Identify which cell holds the provided text, then report its (x, y) central coordinate. 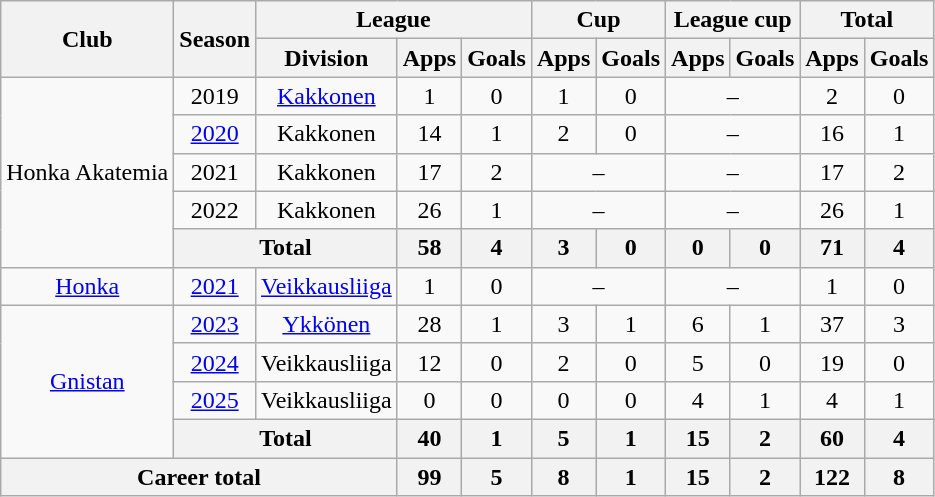
Career total (199, 477)
Club (88, 39)
28 (429, 324)
2023 (215, 324)
Division (327, 58)
Honka Akatemia (88, 172)
16 (832, 134)
71 (832, 248)
60 (832, 438)
Ykkönen (327, 324)
2024 (215, 362)
37 (832, 324)
99 (429, 477)
Cup (598, 20)
2019 (215, 96)
122 (832, 477)
League (394, 20)
League cup (733, 20)
6 (698, 324)
Honka (88, 286)
19 (832, 362)
2020 (215, 134)
12 (429, 362)
Gnistan (88, 381)
Season (215, 39)
40 (429, 438)
58 (429, 248)
2025 (215, 400)
2022 (215, 210)
14 (429, 134)
